Determine the (X, Y) coordinate at the center of the cell enclosing the given text.  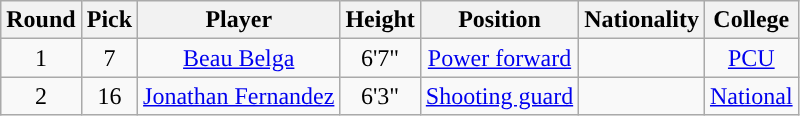
1 (41, 58)
Shooting guard (499, 96)
College (751, 20)
Power forward (499, 58)
Round (41, 20)
Height (380, 20)
16 (109, 96)
Player (239, 20)
Pick (109, 20)
Nationality (642, 20)
National (751, 96)
Jonathan Fernandez (239, 96)
6'3" (380, 96)
PCU (751, 58)
Beau Belga (239, 58)
Position (499, 20)
2 (41, 96)
6'7" (380, 58)
7 (109, 58)
